Pinpoint the cell where the given text exists, returning its (x, y) midpoint coordinate. 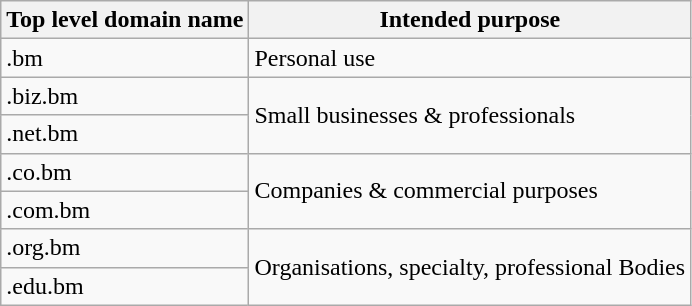
.co.bm (125, 172)
Intended purpose (470, 20)
.bm (125, 58)
Small businesses & professionals (470, 115)
Top level domain name (125, 20)
.com.bm (125, 210)
Organisations, specialty, professional Bodies (470, 267)
Companies & commercial purposes (470, 191)
.edu.bm (125, 286)
Personal use (470, 58)
.net.bm (125, 134)
.biz.bm (125, 96)
.org.bm (125, 248)
